Scan for the cell matching the given text and deliver its [x, y] coordinate at center. 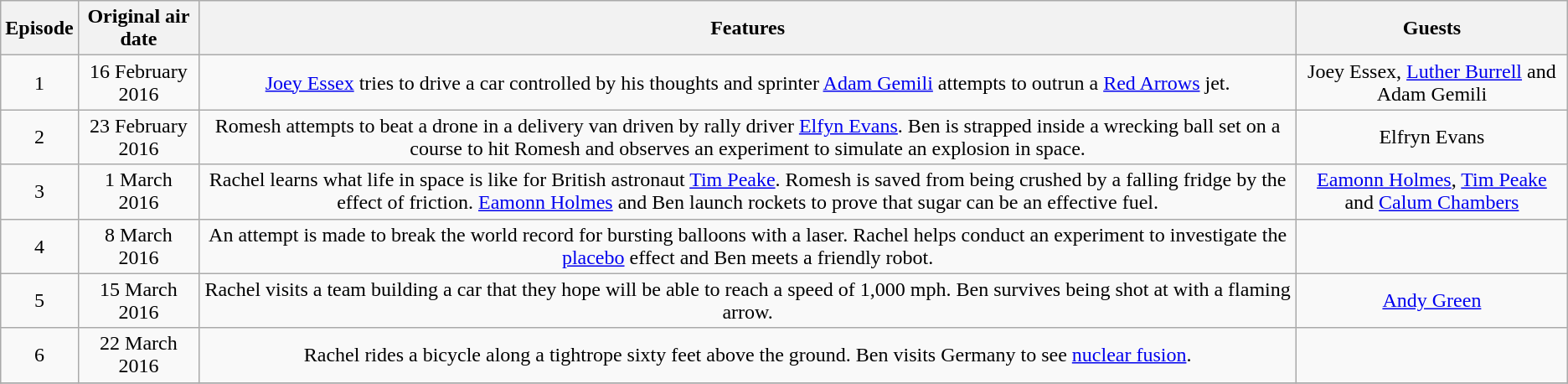
8 March 2016 [138, 246]
Andy Green [1432, 300]
Original air date [138, 29]
Episode [39, 29]
Elfryn Evans [1432, 138]
1 March 2016 [138, 191]
Guests [1432, 29]
Features [748, 29]
23 February 2016 [138, 138]
16 February 2016 [138, 82]
Rachel rides a bicycle along a tightrope sixty feet above the ground. Ben visits Germany to see nuclear fusion. [748, 355]
Joey Essex, Luther Burrell and Adam Gemili [1432, 82]
4 [39, 246]
2 [39, 138]
Joey Essex tries to drive a car controlled by his thoughts and sprinter Adam Gemili attempts to outrun a Red Arrows jet. [748, 82]
15 March 2016 [138, 300]
5 [39, 300]
22 March 2016 [138, 355]
3 [39, 191]
6 [39, 355]
Eamonn Holmes, Tim Peake and Calum Chambers [1432, 191]
1 [39, 82]
Rachel visits a team building a car that they hope will be able to reach a speed of 1,000 mph. Ben survives being shot at with a flaming arrow. [748, 300]
